Find where the given text appears and provide that cell's center as (X, Y) coordinate. 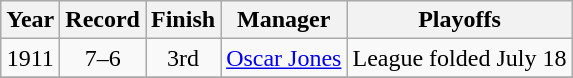
1911 (30, 58)
Year (30, 20)
Oscar Jones (284, 58)
Record (103, 20)
3rd (184, 58)
Manager (284, 20)
League folded July 18 (460, 58)
Finish (184, 20)
Playoffs (460, 20)
7–6 (103, 58)
